Provide the (x, y) coordinate of the cell's center where the given text is located.  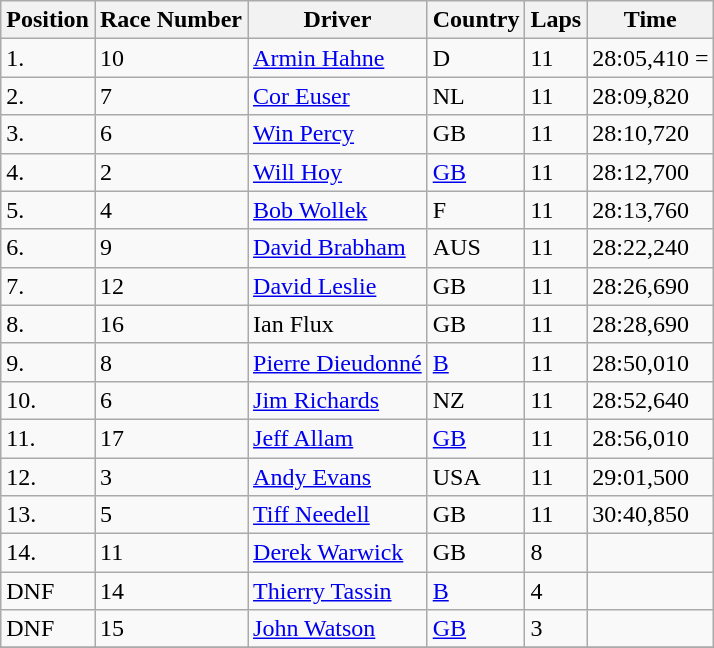
2 (170, 172)
29:01,500 (650, 477)
15 (170, 629)
28:28,690 (650, 324)
Jeff Allam (338, 438)
3. (48, 134)
9. (48, 362)
D (476, 58)
7. (48, 286)
28:52,640 (650, 400)
28:13,760 (650, 210)
Thierry Tassin (338, 591)
Country (476, 20)
Tiff Needell (338, 515)
10 (170, 58)
2. (48, 96)
28:05,410 = (650, 58)
Armin Hahne (338, 58)
30:40,850 (650, 515)
John Watson (338, 629)
Race Number (170, 20)
Andy Evans (338, 477)
Driver (338, 20)
17 (170, 438)
28:26,690 (650, 286)
8. (48, 324)
6. (48, 248)
Laps (556, 20)
5. (48, 210)
16 (170, 324)
1. (48, 58)
14. (48, 553)
12 (170, 286)
10. (48, 400)
11. (48, 438)
28:09,820 (650, 96)
David Brabham (338, 248)
Will Hoy (338, 172)
USA (476, 477)
F (476, 210)
12. (48, 477)
Jim Richards (338, 400)
Bob Wollek (338, 210)
9 (170, 248)
Win Percy (338, 134)
NL (476, 96)
7 (170, 96)
28:56,010 (650, 438)
5 (170, 515)
Position (48, 20)
AUS (476, 248)
13. (48, 515)
Ian Flux (338, 324)
28:50,010 (650, 362)
Derek Warwick (338, 553)
Cor Euser (338, 96)
Pierre Dieudonné (338, 362)
14 (170, 591)
28:10,720 (650, 134)
28:22,240 (650, 248)
David Leslie (338, 286)
NZ (476, 400)
28:12,700 (650, 172)
Time (650, 20)
4. (48, 172)
